Locate the cell with the specified text and output its [x, y] center coordinate. 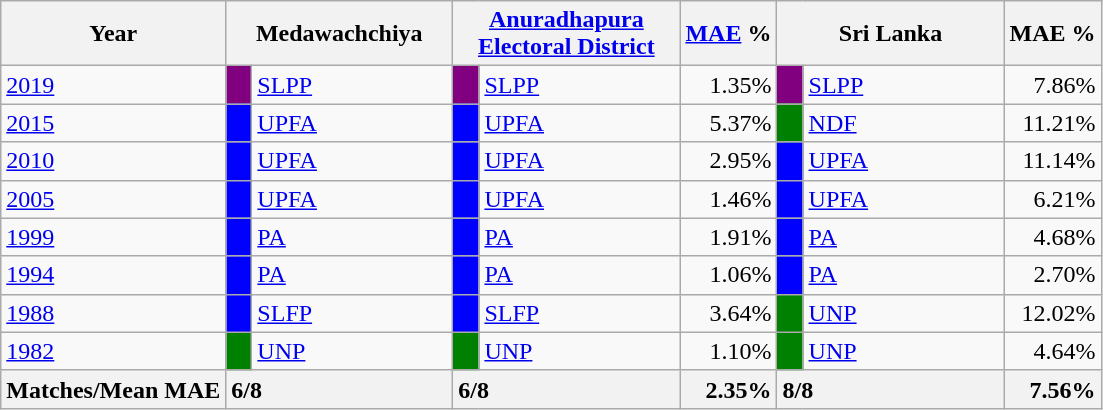
1.91% [728, 237]
1.06% [728, 275]
Anuradhapura Electoral District [566, 34]
7.56% [1052, 389]
Sri Lanka [890, 34]
Year [114, 34]
2.95% [728, 161]
7.86% [1052, 85]
6.21% [1052, 199]
1999 [114, 237]
2.35% [728, 389]
1988 [114, 313]
1994 [114, 275]
NDF [904, 123]
1.35% [728, 85]
2019 [114, 85]
1.46% [728, 199]
2.70% [1052, 275]
3.64% [728, 313]
1.10% [728, 351]
2015 [114, 123]
11.14% [1052, 161]
12.02% [1052, 313]
8/8 [890, 389]
Matches/Mean MAE [114, 389]
5.37% [728, 123]
2005 [114, 199]
2010 [114, 161]
1982 [114, 351]
4.64% [1052, 351]
11.21% [1052, 123]
4.68% [1052, 237]
Medawachchiya [340, 34]
